Determine the [X, Y] coordinate at the center of the cell enclosing the given text.  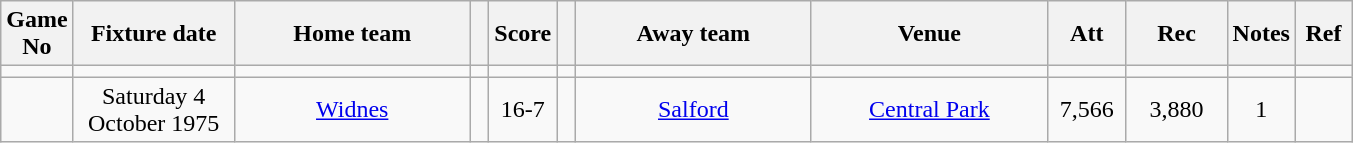
Fixture date [154, 34]
Venue [929, 34]
7,566 [1086, 110]
16-7 [523, 110]
Notes [1261, 34]
Home team [352, 34]
Att [1086, 34]
Rec [1176, 34]
Game No [37, 34]
Saturday 4 October 1975 [154, 110]
Ref [1323, 34]
Away team [693, 34]
3,880 [1176, 110]
Salford [693, 110]
Central Park [929, 110]
Widnes [352, 110]
Score [523, 34]
1 [1261, 110]
